Locate the cell with the specified text and output its [x, y] center coordinate. 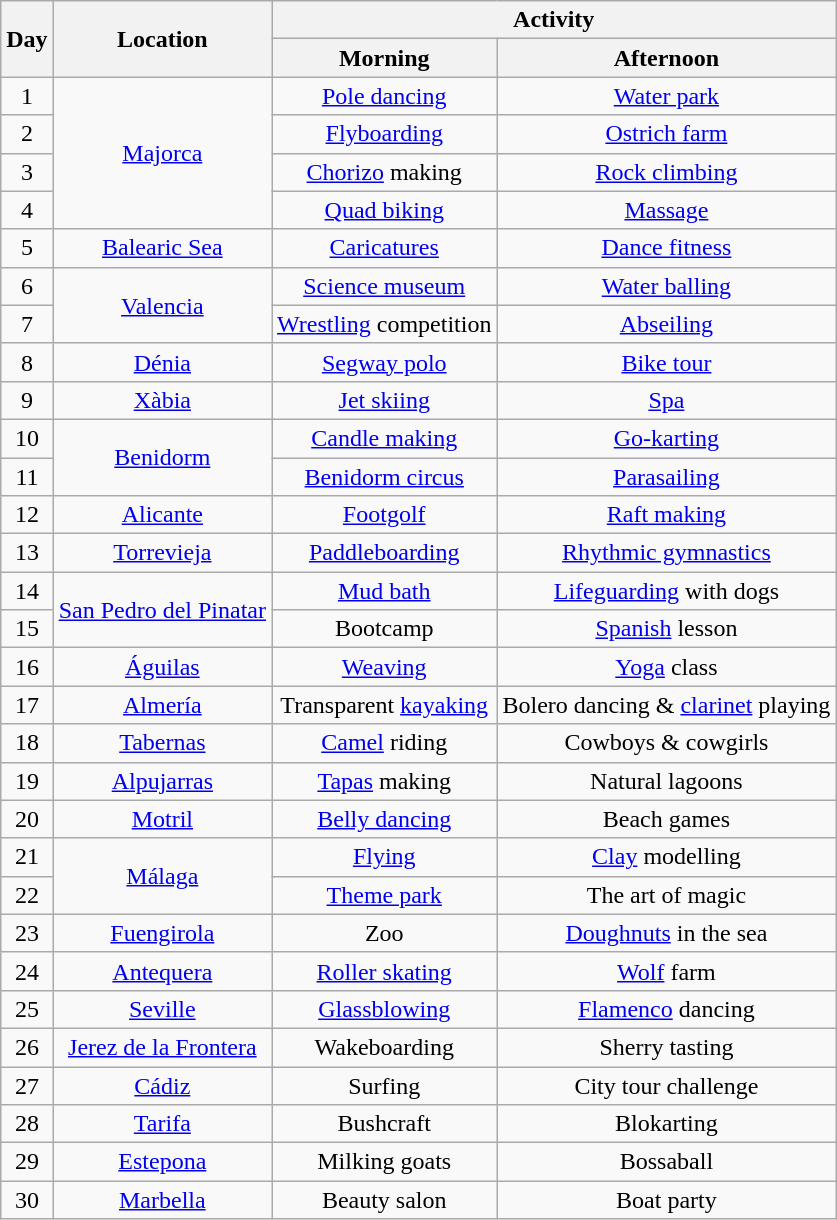
Ostrich farm [666, 134]
27 [27, 1085]
Pole dancing [384, 96]
Camel riding [384, 743]
Milking goats [384, 1162]
Spanish lesson [666, 629]
Seville [162, 1009]
Transparent kayaking [384, 705]
Jet skiing [384, 400]
Surfing [384, 1085]
Bolero dancing & clarinet playing [666, 705]
Weaving [384, 667]
17 [27, 705]
5 [27, 248]
Spa [666, 400]
Tabernas [162, 743]
8 [27, 362]
12 [27, 515]
Marbella [162, 1200]
28 [27, 1124]
Mud bath [384, 591]
Location [162, 39]
Sherry tasting [666, 1047]
Lifeguarding with dogs [666, 591]
Theme park [384, 895]
Benidorm circus [384, 477]
Morning [384, 58]
Paddleboarding [384, 553]
24 [27, 971]
9 [27, 400]
Málaga [162, 876]
Clay modelling [666, 857]
Raft making [666, 515]
Candle making [384, 438]
Caricatures [384, 248]
Wrestling competition [384, 324]
Beach games [666, 819]
4 [27, 210]
Benidorm [162, 457]
Footgolf [384, 515]
Abseiling [666, 324]
Rock climbing [666, 172]
Flyboarding [384, 134]
Alpujarras [162, 781]
Dénia [162, 362]
26 [27, 1047]
Wakeboarding [384, 1047]
13 [27, 553]
11 [27, 477]
Quad biking [384, 210]
1 [27, 96]
7 [27, 324]
3 [27, 172]
Zoo [384, 933]
Yoga class [666, 667]
20 [27, 819]
City tour challenge [666, 1085]
Science museum [384, 286]
18 [27, 743]
21 [27, 857]
Wolf farm [666, 971]
Majorca [162, 153]
10 [27, 438]
Segway polo [384, 362]
Torrevieja [162, 553]
Roller skating [384, 971]
Fuengirola [162, 933]
Rhythmic gymnastics [666, 553]
Activity [554, 20]
Almería [162, 705]
Bootcamp [384, 629]
The art of magic [666, 895]
29 [27, 1162]
Day [27, 39]
14 [27, 591]
15 [27, 629]
22 [27, 895]
Motril [162, 819]
Águilas [162, 667]
Beauty salon [384, 1200]
Bossaball [666, 1162]
Tapas making [384, 781]
Bike tour [666, 362]
Boat party [666, 1200]
Tarifa [162, 1124]
Alicante [162, 515]
Jerez de la Frontera [162, 1047]
Flying [384, 857]
Water balling [666, 286]
Cádiz [162, 1085]
16 [27, 667]
Doughnuts in the sea [666, 933]
2 [27, 134]
Water park [666, 96]
Parasailing [666, 477]
Cowboys & cowgirls [666, 743]
Flamenco dancing [666, 1009]
19 [27, 781]
Xàbia [162, 400]
Bushcraft [384, 1124]
23 [27, 933]
Go-karting [666, 438]
Valencia [162, 305]
Glassblowing [384, 1009]
Belly dancing [384, 819]
Dance fitness [666, 248]
Chorizo making [384, 172]
Balearic Sea [162, 248]
Antequera [162, 971]
25 [27, 1009]
Blokarting [666, 1124]
Massage [666, 210]
Estepona [162, 1162]
Afternoon [666, 58]
6 [27, 286]
Natural lagoons [666, 781]
30 [27, 1200]
San Pedro del Pinatar [162, 610]
